Locate the cell with the specified text and output its (x, y) center coordinate. 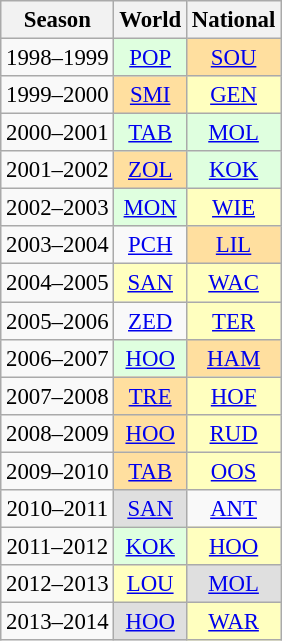
2012–2013 (58, 584)
2003–2004 (58, 245)
PCH (150, 245)
WAR (233, 621)
2009–2010 (58, 471)
HAM (233, 358)
2010–2011 (58, 509)
ZED (150, 321)
GEN (233, 95)
2007–2008 (58, 396)
WIE (233, 208)
2005–2006 (58, 321)
TRE (150, 396)
2004–2005 (58, 283)
2013–2014 (58, 621)
2008–2009 (58, 433)
LIL (233, 245)
RUD (233, 433)
POP (150, 58)
National (233, 20)
HOF (233, 396)
1998–1999 (58, 58)
ZOL (150, 170)
MON (150, 208)
World (150, 20)
TER (233, 321)
LOU (150, 584)
2001–2002 (58, 170)
SOU (233, 58)
ANT (233, 509)
2000–2001 (58, 133)
Season (58, 20)
2002–2003 (58, 208)
SMI (150, 95)
2006–2007 (58, 358)
2011–2012 (58, 546)
OOS (233, 471)
1999–2000 (58, 95)
WAC (233, 283)
